Capture the cell that displays the provided text and extract its (X, Y) central coordinate. 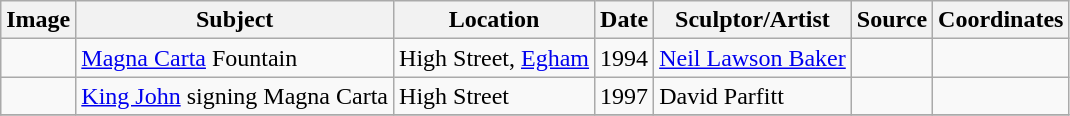
Location (494, 20)
King John signing Magna Carta (235, 96)
1997 (624, 96)
Image (38, 20)
Neil Lawson Baker (753, 58)
Sculptor/Artist (753, 20)
Magna Carta Fountain (235, 58)
1994 (624, 58)
Source (892, 20)
High Street (494, 96)
High Street, Egham (494, 58)
Date (624, 20)
Coordinates (1001, 20)
Subject (235, 20)
David Parfitt (753, 96)
